Find where the given text appears and provide that cell's center as [X, Y] coordinate. 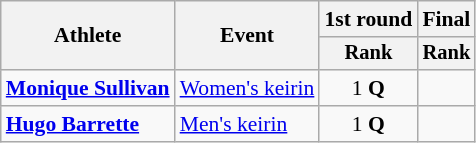
Athlete [88, 36]
Monique Sullivan [88, 88]
Event [248, 36]
Hugo Barrette [88, 124]
Final [446, 19]
Men's keirin [248, 124]
1st round [368, 19]
Women's keirin [248, 88]
